Provide the (x, y) coordinate of the cell's center where the given text is located.  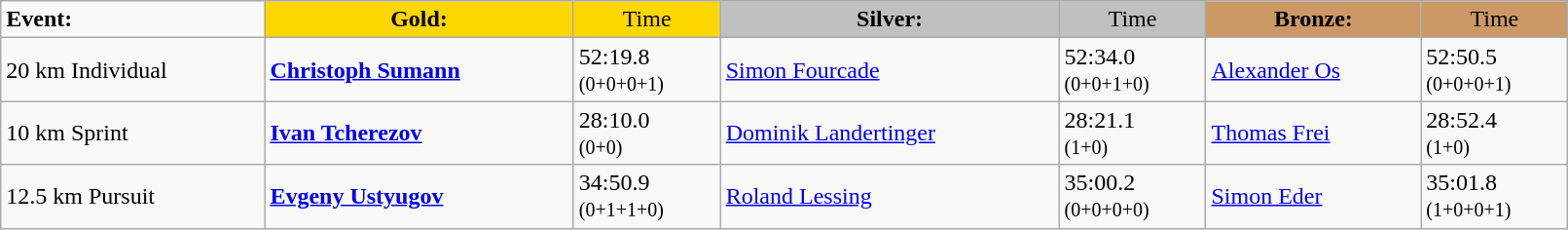
Ivan Tcherezov (419, 133)
Alexander Os (1314, 70)
10 km Sprint (132, 133)
35:00.2(0+0+0+0) (1133, 197)
52:19.8(0+0+0+1) (646, 70)
Silver: (890, 19)
Gold: (419, 19)
Simon Eder (1314, 197)
Roland Lessing (890, 197)
Christoph Sumann (419, 70)
Thomas Frei (1314, 133)
28:21.1(1+0) (1133, 133)
28:10.0(0+0) (646, 133)
12.5 km Pursuit (132, 197)
20 km Individual (132, 70)
Dominik Landertinger (890, 133)
34:50.9(0+1+1+0) (646, 197)
Simon Fourcade (890, 70)
Event: (132, 19)
52:50.5(0+0+0+1) (1495, 70)
Bronze: (1314, 19)
52:34.0(0+0+1+0) (1133, 70)
28:52.4(1+0) (1495, 133)
35:01.8(1+0+0+1) (1495, 197)
Evgeny Ustyugov (419, 197)
